Scan for the cell matching the given text and deliver its [x, y] coordinate at center. 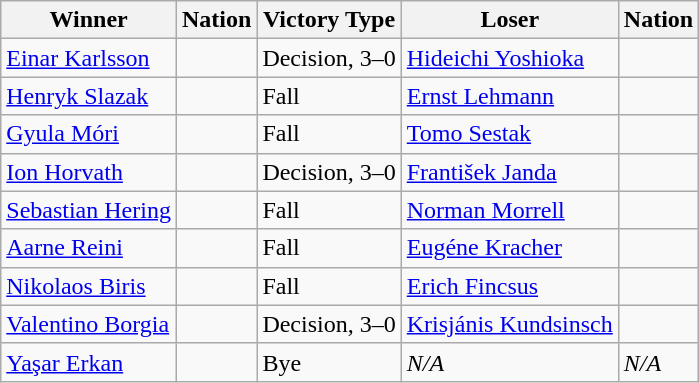
Eugéne Kracher [510, 248]
Einar Karlsson [89, 58]
František Janda [510, 172]
Ernst Lehmann [510, 96]
Ion Horvath [89, 172]
Krisjánis Kundsinsch [510, 324]
Winner [89, 20]
Victory Type [329, 20]
Aarne Reini [89, 248]
Bye [329, 362]
Tomo Sestak [510, 134]
Loser [510, 20]
Erich Fincsus [510, 286]
Norman Morrell [510, 210]
Henryk Slazak [89, 96]
Hideichi Yoshioka [510, 58]
Yaşar Erkan [89, 362]
Nikolaos Biris [89, 286]
Sebastian Hering [89, 210]
Gyula Móri [89, 134]
Valentino Borgia [89, 324]
